For the text-containing cell, return its midpoint in [X, Y] coordinate format. 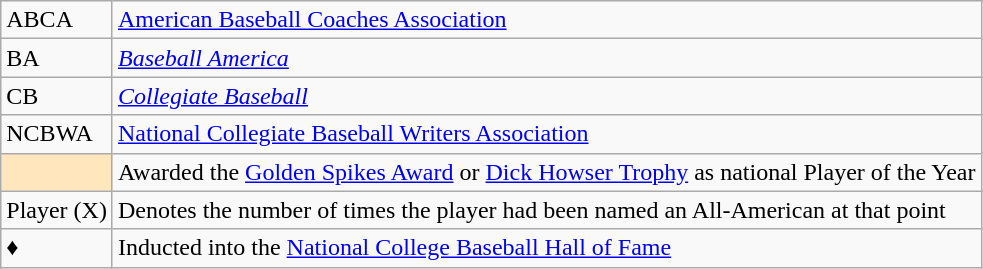
CB [57, 96]
Awarded the Golden Spikes Award or Dick Howser Trophy as national Player of the Year [546, 172]
BA [57, 58]
Inducted into the National College Baseball Hall of Fame [546, 248]
NCBWA [57, 134]
National Collegiate Baseball Writers Association [546, 134]
Baseball America [546, 58]
Collegiate Baseball [546, 96]
American Baseball Coaches Association [546, 20]
ABCA [57, 20]
Denotes the number of times the player had been named an All-American at that point [546, 210]
Player (X) [57, 210]
♦ [57, 248]
